Identify which cell holds the provided text, then report its (X, Y) central coordinate. 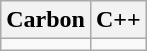
C++ (118, 20)
Carbon (46, 20)
